Locate the cell with the specified text and output its [x, y] center coordinate. 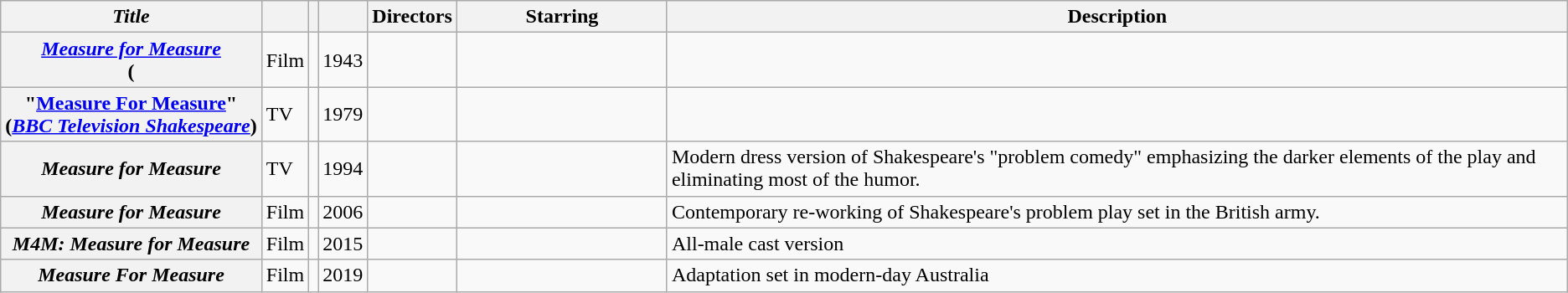
Adaptation set in modern-day Australia [1117, 275]
"Measure For Measure"(BBC Television Shakespeare) [132, 114]
Measure for Measure( [132, 60]
1994 [343, 169]
All-male cast version [1117, 244]
2019 [343, 275]
Measure For Measure [132, 275]
1979 [343, 114]
Description [1117, 17]
Title [132, 17]
Directors [412, 17]
M4M: Measure for Measure [132, 244]
1943 [343, 60]
Modern dress version of Shakespeare's "problem comedy" emphasizing the darker elements of the play and eliminating most of the humor. [1117, 169]
2015 [343, 244]
2006 [343, 212]
Starring [561, 17]
Contemporary re-working of Shakespeare's problem play set in the British army. [1117, 212]
